Return (X, Y) of the center of cell containing provided text 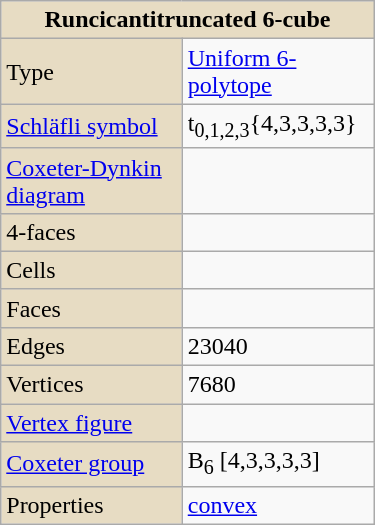
Properties (92, 505)
Schläfli symbol (92, 126)
t0,1,2,3{4,3,3,3,3} (278, 126)
23040 (278, 346)
7680 (278, 385)
Faces (92, 308)
convex (278, 505)
Coxeter group (92, 464)
B6 [4,3,3,3,3] (278, 464)
Cells (92, 270)
Runcicantitruncated 6-cube (188, 20)
Vertex figure (92, 423)
4-faces (92, 232)
Uniform 6-polytope (278, 72)
Coxeter-Dynkin diagram (92, 180)
Edges (92, 346)
Vertices (92, 385)
Type (92, 72)
